Detect which cell encompasses the target text, then output its (x, y) center coordinate. 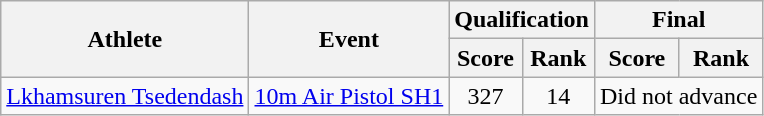
Event (349, 39)
Did not advance (678, 96)
Lkhamsuren Tsedendash (125, 96)
Athlete (125, 39)
Qualification (522, 20)
Final (678, 20)
10m Air Pistol SH1 (349, 96)
14 (558, 96)
327 (486, 96)
